Output the [x, y] coordinate of the center of the cell containing the given text.  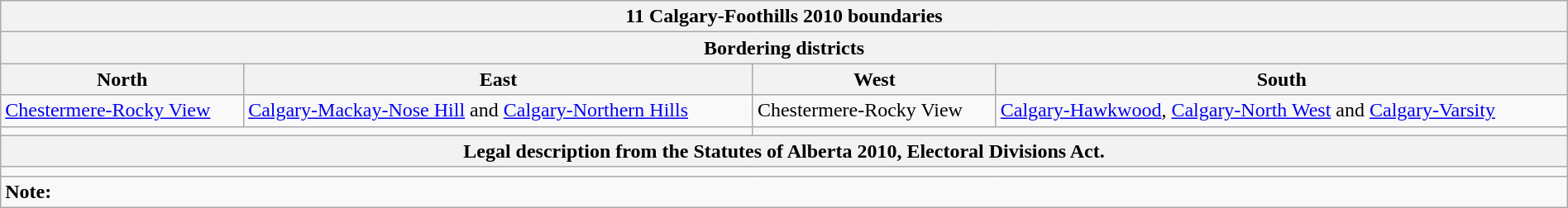
Legal description from the Statutes of Alberta 2010, Electoral Divisions Act. [784, 151]
Calgary-Hawkwood, Calgary-North West and Calgary-Varsity [1282, 111]
Calgary-Mackay-Nose Hill and Calgary-Northern Hills [499, 111]
11 Calgary-Foothills 2010 boundaries [784, 17]
Bordering districts [784, 48]
East [499, 79]
North [122, 79]
South [1282, 79]
West [874, 79]
Note: [784, 191]
